Detect which cell encompasses the target text, then output its [X, Y] center coordinate. 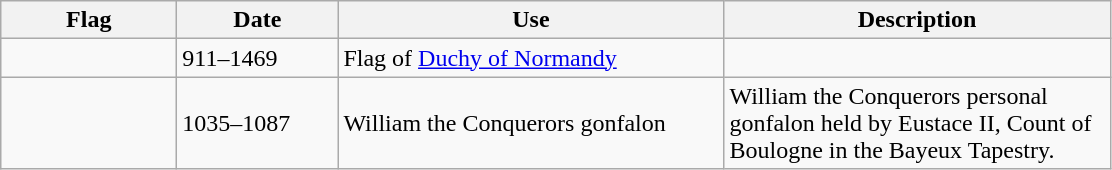
Flag of Duchy of Normandy [531, 58]
William the Conquerors personal gonfalon held by Eustace II, Count of Boulogne in the Bayeux Tapestry. [917, 123]
Date [258, 20]
1035–1087 [258, 123]
911–1469 [258, 58]
William the Conquerors gonfalon [531, 123]
Flag [89, 20]
Description [917, 20]
Use [531, 20]
